Extract the (X, Y) coordinate from the center of the cell holding the provided text.  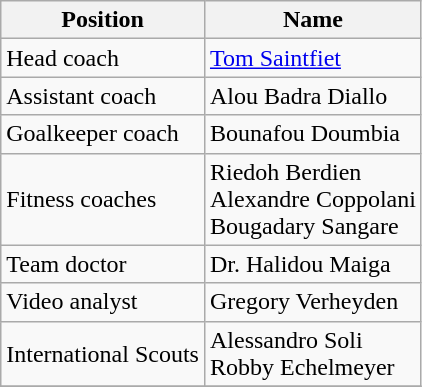
Head coach (103, 58)
International Scouts (103, 354)
Team doctor (103, 264)
Position (103, 20)
Goalkeeper coach (103, 134)
Fitness coaches (103, 199)
Dr. Halidou Maiga (312, 264)
Alessandro Soli Robby Echelmeyer (312, 354)
Gregory Verheyden (312, 302)
Bounafou Doumbia (312, 134)
Tom Saintfiet (312, 58)
Assistant coach (103, 96)
Riedoh Berdien Alexandre Coppolani Bougadary Sangare (312, 199)
Name (312, 20)
Video analyst (103, 302)
Alou Badra Diallo (312, 96)
